Capture the cell that displays the provided text and extract its [x, y] central coordinate. 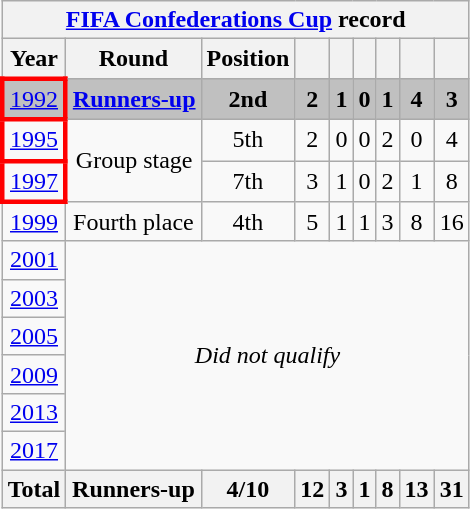
1999 [34, 222]
2nd [248, 98]
Round [134, 59]
1995 [34, 140]
FIFA Confederations Cup record [236, 20]
Group stage [134, 160]
1992 [34, 98]
4th [248, 222]
2003 [34, 298]
Did not qualify [268, 355]
2017 [34, 450]
Total [34, 489]
2009 [34, 374]
1997 [34, 180]
2005 [34, 336]
Position [248, 59]
Fourth place [134, 222]
4/10 [248, 489]
13 [416, 489]
16 [452, 222]
12 [312, 489]
Year [34, 59]
5th [248, 140]
2001 [34, 260]
2013 [34, 412]
7th [248, 180]
31 [452, 489]
5 [312, 222]
